Search for the cell housing the specified text and yield its [x, y] center coordinate. 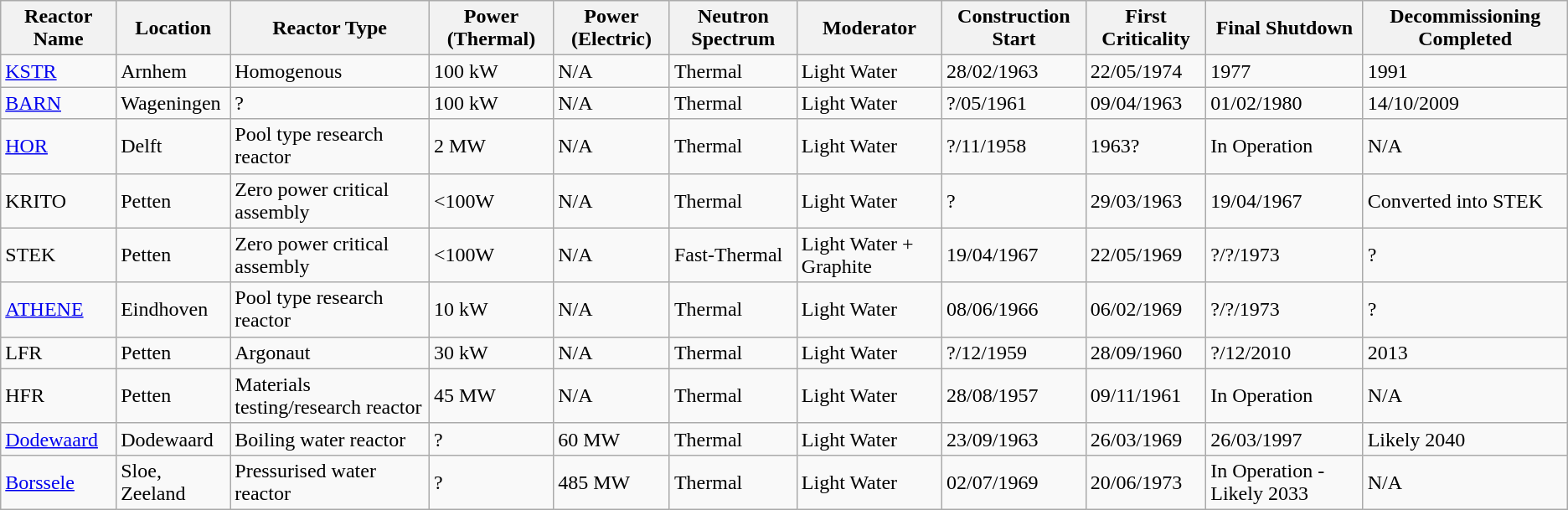
?/05/1961 [1014, 103]
1977 [1285, 71]
Power (Thermal) [491, 28]
Final Shutdown [1285, 28]
Borssele [59, 482]
09/11/1961 [1146, 395]
BARN [59, 103]
Reactor Type [330, 28]
ATHENE [59, 310]
Converted into STEK [1465, 201]
?/12/1959 [1014, 353]
28/02/1963 [1014, 71]
22/05/1969 [1146, 255]
Location [173, 28]
30 kW [491, 353]
Decommissioning Completed [1465, 28]
Boiling water reactor [330, 439]
1991 [1465, 71]
Power (Electric) [611, 28]
HOR [59, 146]
Likely 2040 [1465, 439]
STEK [59, 255]
09/04/1963 [1146, 103]
Argonaut [330, 353]
?/12/2010 [1285, 353]
Reactor Name [59, 28]
Pressurised water reactor [330, 482]
26/03/1969 [1146, 439]
45 MW [491, 395]
2 MW [491, 146]
Light Water + Graphite [869, 255]
1963? [1146, 146]
06/02/1969 [1146, 310]
01/02/1980 [1285, 103]
26/03/1997 [1285, 439]
KRITO [59, 201]
Eindhoven [173, 310]
02/07/1969 [1014, 482]
First Criticality [1146, 28]
Fast-Thermal [733, 255]
2013 [1465, 353]
29/03/1963 [1146, 201]
10 kW [491, 310]
Homogenous [330, 71]
Arnhem [173, 71]
Neutron Spectrum [733, 28]
60 MW [611, 439]
22/05/1974 [1146, 71]
Moderator [869, 28]
HFR [59, 395]
28/09/1960 [1146, 353]
23/09/1963 [1014, 439]
Sloe, Zeeland [173, 482]
?/11/1958 [1014, 146]
Wageningen [173, 103]
14/10/2009 [1465, 103]
28/08/1957 [1014, 395]
LFR [59, 353]
KSTR [59, 71]
Delft [173, 146]
In Operation - Likely 2033 [1285, 482]
20/06/1973 [1146, 482]
Materials testing/research reactor [330, 395]
08/06/1966 [1014, 310]
Construction Start [1014, 28]
485 MW [611, 482]
